Extract the (x, y) coordinate from the center of the cell holding the provided text.  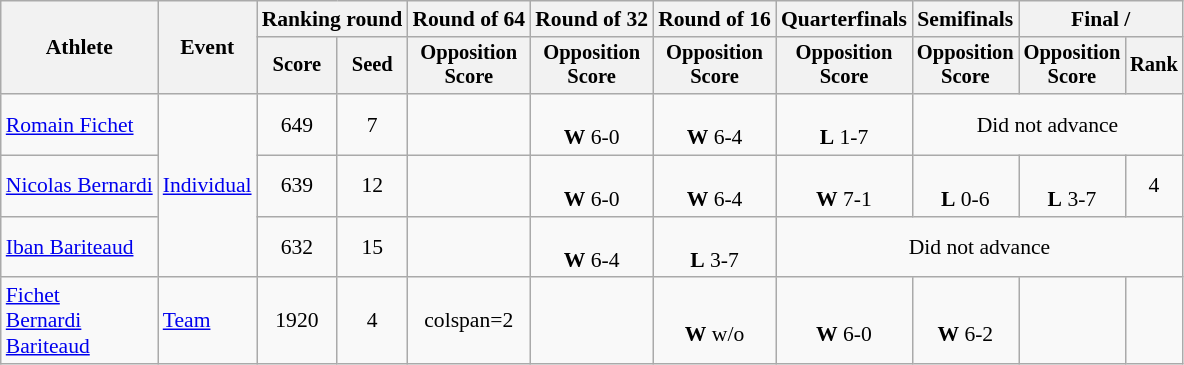
L 0-6 (966, 186)
Round of 16 (714, 19)
Quarterfinals (844, 19)
FichetBernardiBariteaud (80, 322)
W w/o (714, 322)
W 6-2 (966, 322)
1920 (298, 322)
Team (208, 322)
649 (298, 124)
Rank (1154, 66)
Ranking round (332, 19)
Round of 64 (468, 19)
Seed (372, 66)
Score (298, 66)
12 (372, 186)
Romain Fichet (80, 124)
Iban Bariteaud (80, 248)
Round of 32 (592, 19)
L 1-7 (844, 124)
colspan=2 (468, 322)
Nicolas Bernardi (80, 186)
Final / (1101, 19)
Semifinals (966, 19)
Individual (208, 186)
632 (298, 248)
Event (208, 48)
15 (372, 248)
W 7-1 (844, 186)
Athlete (80, 48)
639 (298, 186)
7 (372, 124)
